Return (X, Y) of the center of cell containing provided text 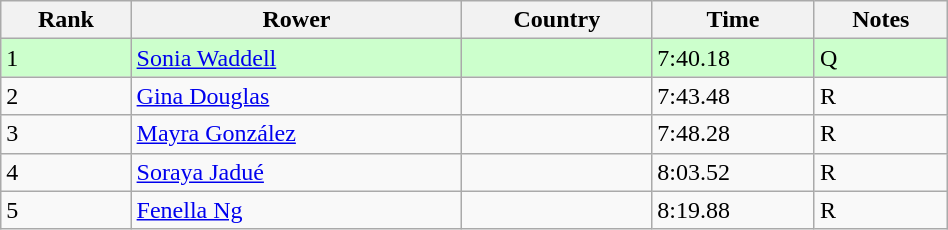
Rower (296, 20)
Gina Douglas (296, 96)
Notes (880, 20)
8:03.52 (734, 172)
5 (66, 210)
Country (557, 20)
Q (880, 58)
Rank (66, 20)
8:19.88 (734, 210)
Sonia Waddell (296, 58)
7:48.28 (734, 134)
Time (734, 20)
7:43.48 (734, 96)
1 (66, 58)
Soraya Jadué (296, 172)
Fenella Ng (296, 210)
3 (66, 134)
7:40.18 (734, 58)
2 (66, 96)
Mayra González (296, 134)
4 (66, 172)
